Find where the given text appears and provide that cell's center as (x, y) coordinate. 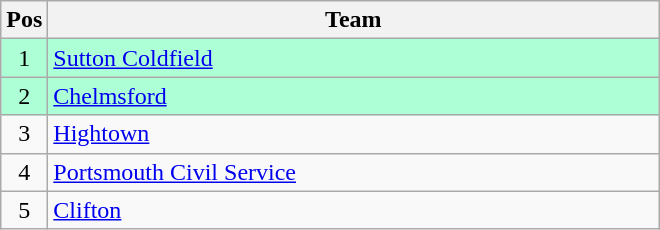
Pos (24, 20)
2 (24, 96)
Sutton Coldfield (354, 58)
Portsmouth Civil Service (354, 172)
5 (24, 210)
Clifton (354, 210)
4 (24, 172)
Chelmsford (354, 96)
Team (354, 20)
Hightown (354, 134)
3 (24, 134)
1 (24, 58)
